Identify which cell holds the provided text, then report its (X, Y) central coordinate. 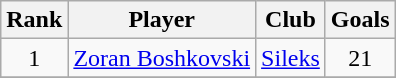
Zoran Boshkovski (162, 58)
Goals (360, 20)
Club (291, 20)
Player (162, 20)
1 (34, 58)
21 (360, 58)
Sileks (291, 58)
Rank (34, 20)
